Return the (X, Y) coordinate for the center point of the cell that contains the specified text.  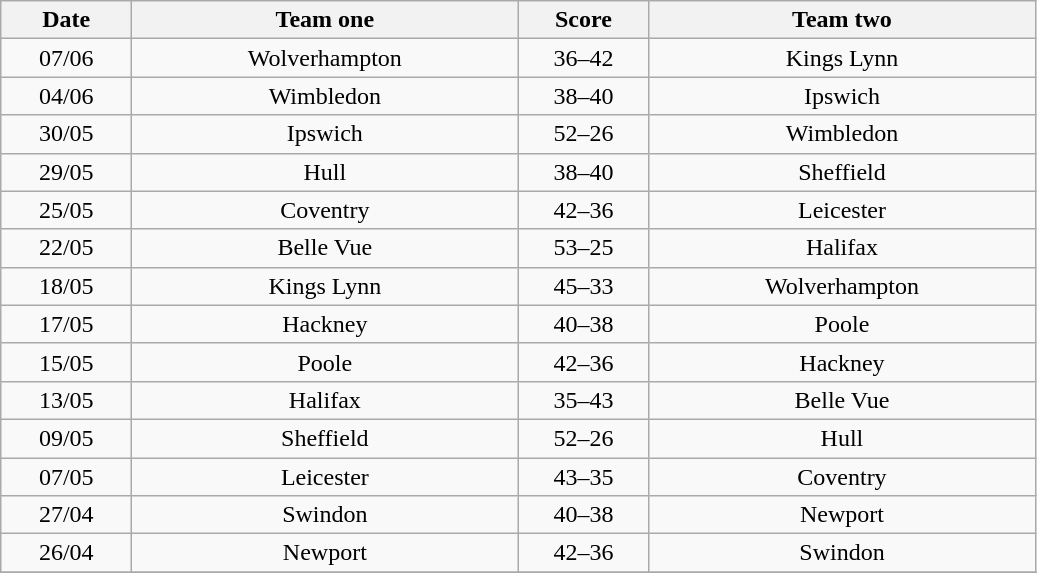
18/05 (66, 286)
53–25 (584, 248)
07/06 (66, 58)
Date (66, 20)
25/05 (66, 210)
07/05 (66, 477)
29/05 (66, 172)
43–35 (584, 477)
26/04 (66, 553)
15/05 (66, 362)
22/05 (66, 248)
Team two (842, 20)
Score (584, 20)
17/05 (66, 324)
30/05 (66, 134)
27/04 (66, 515)
13/05 (66, 400)
09/05 (66, 438)
36–42 (584, 58)
45–33 (584, 286)
Team one (325, 20)
04/06 (66, 96)
35–43 (584, 400)
